Provide the [x, y] coordinate of the cell's center where the given text is located.  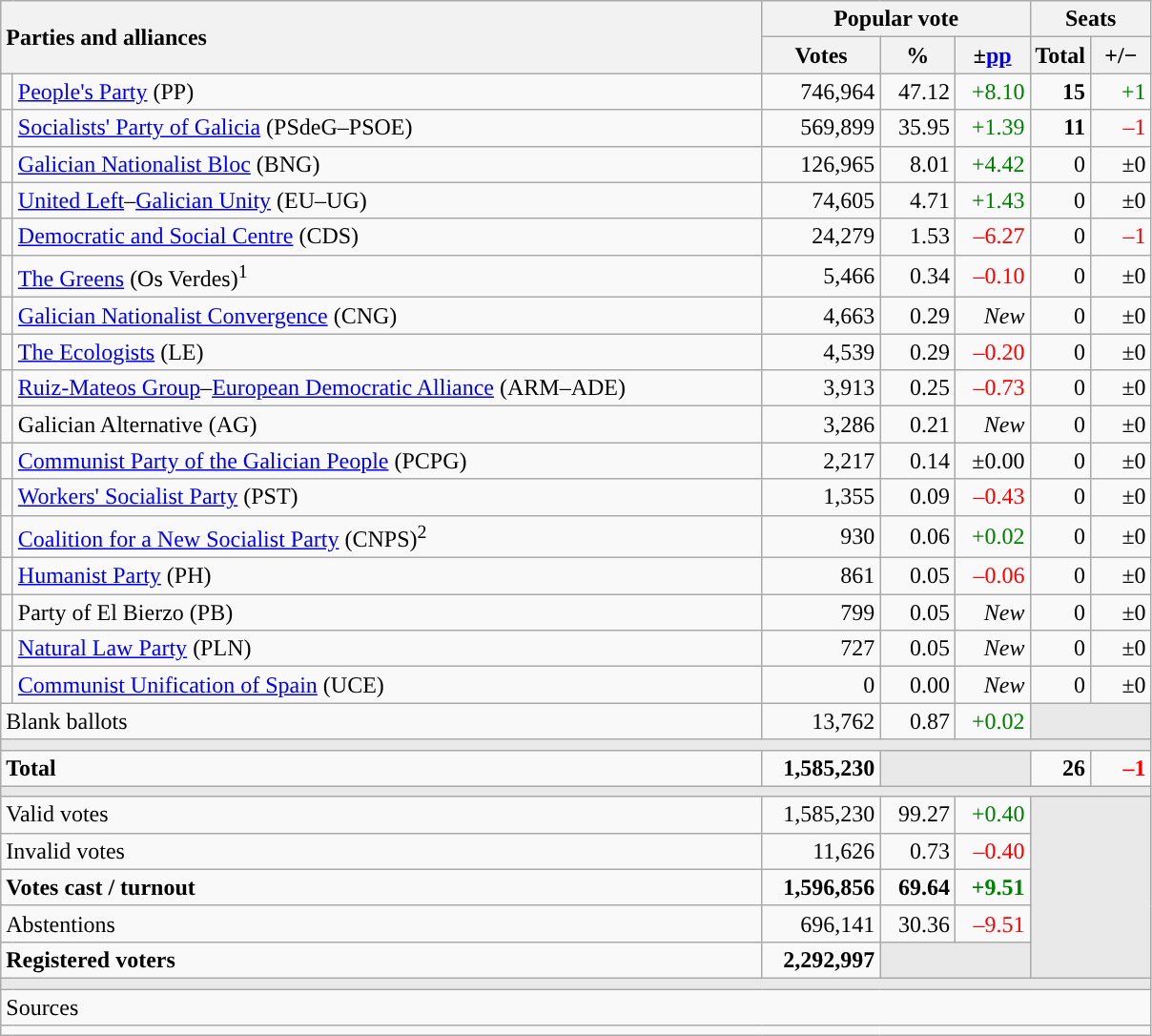
727 [821, 649]
13,762 [821, 721]
15 [1060, 92]
11,626 [821, 851]
26 [1060, 768]
1,596,856 [821, 887]
Natural Law Party (PLN) [387, 649]
Coalition for a New Socialist Party (CNPS)2 [387, 536]
4.71 [917, 200]
The Greens (Os Verdes)1 [387, 277]
Votes [821, 55]
Communist Unification of Spain (UCE) [387, 685]
2,292,997 [821, 960]
0.21 [917, 425]
+1.43 [992, 200]
Popular vote [896, 19]
Party of El Bierzo (PB) [387, 612]
Humanist Party (PH) [387, 576]
696,141 [821, 923]
0.87 [917, 721]
–0.10 [992, 277]
5,466 [821, 277]
Galician Nationalist Convergence (CNG) [387, 316]
861 [821, 576]
Communist Party of the Galician People (PCPG) [387, 461]
4,539 [821, 352]
–0.43 [992, 497]
Blank ballots [381, 721]
3,913 [821, 388]
1,355 [821, 497]
–0.06 [992, 576]
–0.20 [992, 352]
Galician Nationalist Bloc (BNG) [387, 164]
47.12 [917, 92]
+1.39 [992, 128]
746,964 [821, 92]
0.73 [917, 851]
Ruiz-Mateos Group–European Democratic Alliance (ARM–ADE) [387, 388]
Invalid votes [381, 851]
4,663 [821, 316]
3,286 [821, 425]
Democratic and Social Centre (CDS) [387, 237]
11 [1060, 128]
+9.51 [992, 887]
% [917, 55]
+0.40 [992, 815]
8.01 [917, 164]
0.06 [917, 536]
Registered voters [381, 960]
+/− [1121, 55]
Seats [1091, 19]
1.53 [917, 237]
30.36 [917, 923]
Abstentions [381, 923]
126,965 [821, 164]
The Ecologists (LE) [387, 352]
+8.10 [992, 92]
24,279 [821, 237]
People's Party (PP) [387, 92]
0.25 [917, 388]
35.95 [917, 128]
+1 [1121, 92]
69.64 [917, 887]
–0.73 [992, 388]
99.27 [917, 815]
United Left–Galician Unity (EU–UG) [387, 200]
930 [821, 536]
–9.51 [992, 923]
±pp [992, 55]
Workers' Socialist Party (PST) [387, 497]
569,899 [821, 128]
0.09 [917, 497]
0.34 [917, 277]
0.14 [917, 461]
Socialists' Party of Galicia (PSdeG–PSOE) [387, 128]
Galician Alternative (AG) [387, 425]
Sources [576, 1007]
–0.40 [992, 851]
+4.42 [992, 164]
±0.00 [992, 461]
2,217 [821, 461]
Valid votes [381, 815]
Parties and alliances [381, 37]
0.00 [917, 685]
74,605 [821, 200]
799 [821, 612]
–6.27 [992, 237]
Votes cast / turnout [381, 887]
